Scan for the cell matching the given text and deliver its (X, Y) coordinate at center. 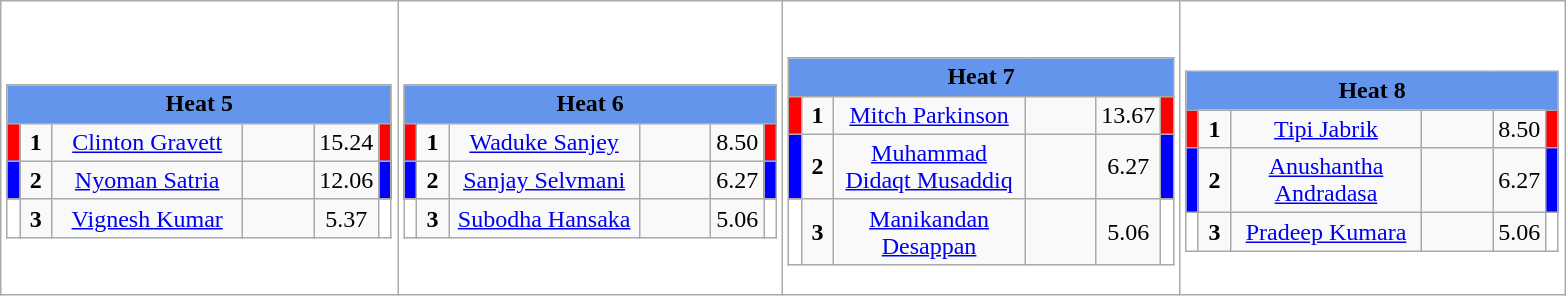
12.06 (346, 180)
Tipi Jabrik (1326, 129)
Heat 6 (590, 104)
5.37 (346, 218)
Heat 8 1 Tipi Jabrik 8.50 2 Anushantha Andradasa 6.27 3 Pradeep Kumara 5.06 (1372, 148)
Manikandan Desappan (930, 232)
Pradeep Kumara (1326, 232)
13.67 (1128, 115)
Heat 6 1 Waduke Sanjey 8.50 2 Sanjay Selvmani 6.27 3 Subodha Hansaka 5.06 (590, 148)
Muhammad Didaqt Musaddiq (930, 166)
Clinton Gravett (148, 142)
Waduke Sanjey (544, 142)
Mitch Parkinson (930, 115)
Heat 5 (199, 104)
Heat 7 (981, 77)
15.24 (346, 142)
Anushantha Andradasa (1326, 180)
Heat 5 1 Clinton Gravett 15.24 2 Nyoman Satria 12.06 3 Vignesh Kumar 5.37 (200, 148)
Vignesh Kumar (148, 218)
Sanjay Selvmani (544, 180)
Nyoman Satria (148, 180)
Heat 7 1 Mitch Parkinson 13.67 2 Muhammad Didaqt Musaddiq 6.27 3 Manikandan Desappan 5.06 (982, 148)
Subodha Hansaka (544, 218)
Heat 8 (1372, 91)
